Identify which cell holds the provided text, then report its [X, Y] central coordinate. 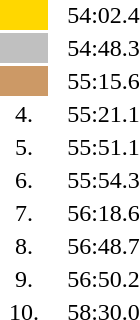
7. [24, 213]
5. [24, 147]
6. [24, 180]
4. [24, 114]
9. [24, 279]
8. [24, 246]
